Identify which cell holds the provided text, then report its [X, Y] central coordinate. 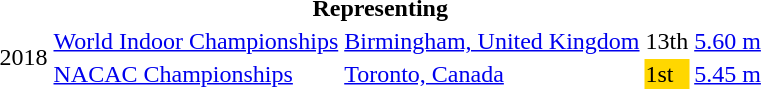
Toronto, Canada [492, 74]
1st [667, 74]
World Indoor Championships [196, 41]
13th [667, 41]
NACAC Championships [196, 74]
Birmingham, United Kingdom [492, 41]
